Capture the cell that displays the provided text and extract its (x, y) central coordinate. 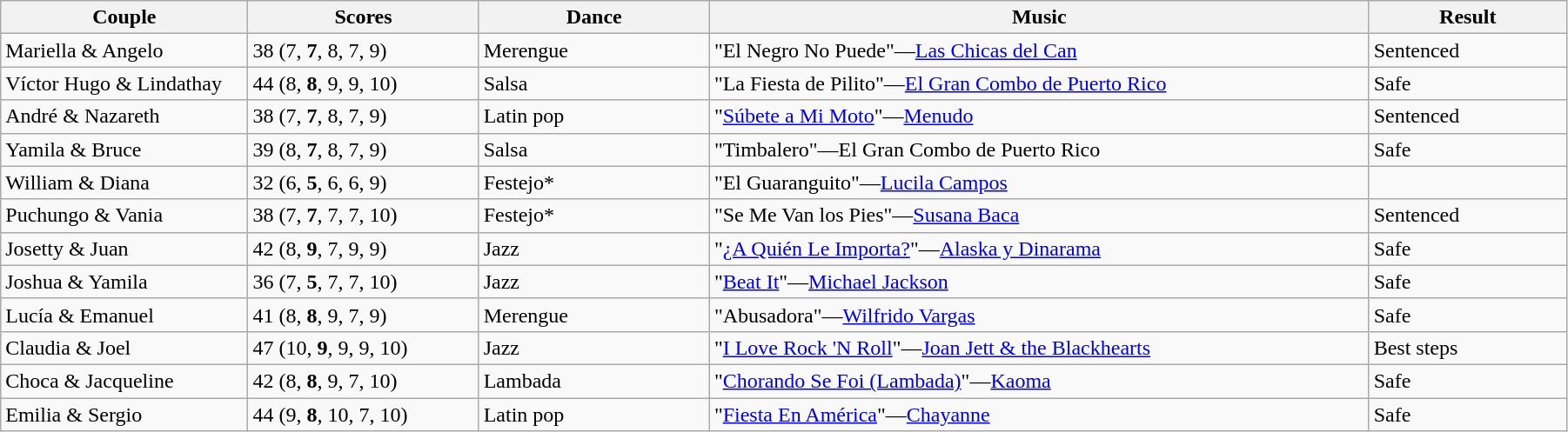
44 (9, 8, 10, 7, 10) (364, 415)
Mariella & Angelo (124, 50)
44 (8, 8, 9, 9, 10) (364, 83)
39 (8, 7, 8, 7, 9) (364, 150)
42 (8, 8, 9, 7, 10) (364, 381)
Lambada (593, 381)
"Fiesta En América"—Chayanne (1039, 415)
47 (10, 9, 9, 9, 10) (364, 348)
Best steps (1467, 348)
36 (7, 5, 7, 7, 10) (364, 282)
Choca & Jacqueline (124, 381)
"Beat It"—Michael Jackson (1039, 282)
Yamila & Bruce (124, 150)
Result (1467, 17)
42 (8, 9, 7, 9, 9) (364, 249)
André & Nazareth (124, 116)
Couple (124, 17)
Puchungo & Vania (124, 216)
41 (8, 8, 9, 7, 9) (364, 315)
"Se Me Van los Pies"—Susana Baca (1039, 216)
"El Negro No Puede"—Las Chicas del Can (1039, 50)
William & Diana (124, 183)
"Abusadora"—Wilfrido Vargas (1039, 315)
Víctor Hugo & Lindathay (124, 83)
"Súbete a Mi Moto"—Menudo (1039, 116)
Emilia & Sergio (124, 415)
Dance (593, 17)
Claudia & Joel (124, 348)
"Chorando Se Foi (Lambada)"—Kaoma (1039, 381)
"¿A Quién Le Importa?"—Alaska y Dinarama (1039, 249)
Josetty & Juan (124, 249)
Lucía & Emanuel (124, 315)
32 (6, 5, 6, 6, 9) (364, 183)
Scores (364, 17)
"Timbalero"—El Gran Combo de Puerto Rico (1039, 150)
"El Guaranguito"—Lucila Campos (1039, 183)
Joshua & Yamila (124, 282)
"I Love Rock 'N Roll"—Joan Jett & the Blackhearts (1039, 348)
38 (7, 7, 7, 7, 10) (364, 216)
Music (1039, 17)
"La Fiesta de Pilito"—El Gran Combo de Puerto Rico (1039, 83)
